Extract the [x, y] coordinate from the center of the cell holding the provided text.  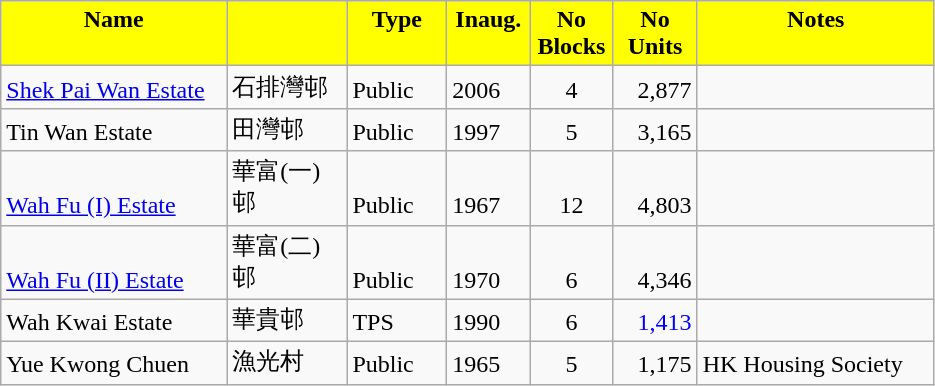
Yue Kwong Chuen [114, 364]
華富(一)邨 [287, 188]
4 [572, 88]
Shek Pai Wan Estate [114, 88]
華富(二)邨 [287, 262]
4,346 [655, 262]
1967 [488, 188]
1,175 [655, 364]
1990 [488, 320]
Wah Fu (II) Estate [114, 262]
Wah Fu (I) Estate [114, 188]
2,877 [655, 88]
Type [397, 34]
12 [572, 188]
Name [114, 34]
田灣邨 [287, 130]
1965 [488, 364]
1970 [488, 262]
華貴邨 [287, 320]
Notes [816, 34]
No Units [655, 34]
1997 [488, 130]
Wah Kwai Estate [114, 320]
HK Housing Society [816, 364]
Tin Wan Estate [114, 130]
4,803 [655, 188]
TPS [397, 320]
漁光村 [287, 364]
2006 [488, 88]
No Blocks [572, 34]
3,165 [655, 130]
1,413 [655, 320]
石排灣邨 [287, 88]
Inaug. [488, 34]
